Detect which cell encompasses the target text, then output its (x, y) center coordinate. 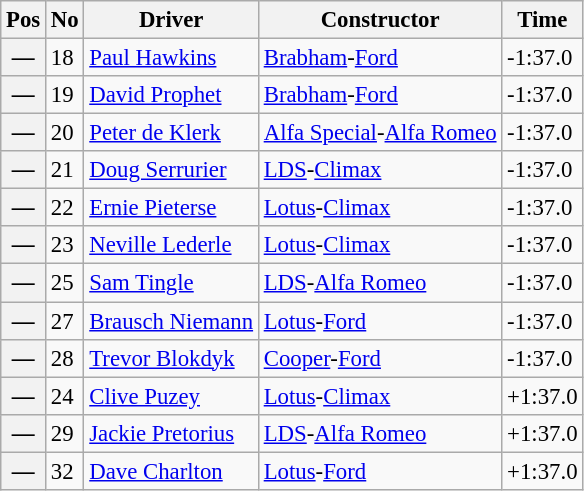
Clive Puzey (171, 396)
23 (65, 245)
Peter de Klerk (171, 133)
Brausch Niemann (171, 321)
Ernie Pieterse (171, 208)
LDS-Climax (380, 170)
Neville Lederle (171, 245)
Paul Hawkins (171, 58)
18 (65, 58)
28 (65, 358)
25 (65, 283)
Doug Serrurier (171, 170)
Alfa Special-Alfa Romeo (380, 133)
24 (65, 396)
Constructor (380, 20)
Jackie Pretorius (171, 433)
Dave Charlton (171, 471)
29 (65, 433)
22 (65, 208)
Time (542, 20)
21 (65, 170)
19 (65, 95)
32 (65, 471)
No (65, 20)
20 (65, 133)
Pos (24, 20)
Driver (171, 20)
Trevor Blokdyk (171, 358)
Sam Tingle (171, 283)
David Prophet (171, 95)
Cooper-Ford (380, 358)
27 (65, 321)
